Pinpoint the cell where the given text exists, returning its [x, y] midpoint coordinate. 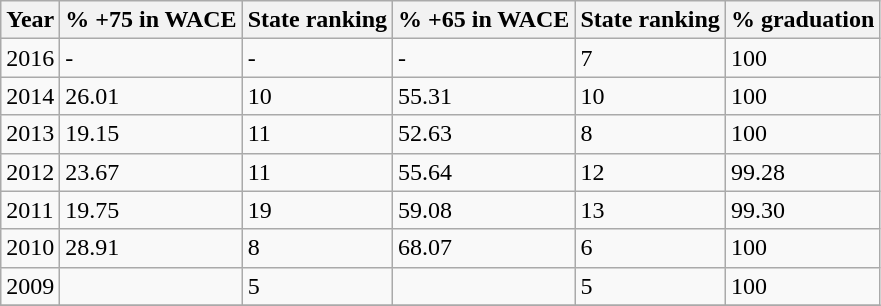
23.67 [151, 172]
% +75 in WACE [151, 20]
99.28 [802, 172]
Year [30, 20]
2016 [30, 58]
% graduation [802, 20]
2011 [30, 210]
59.08 [484, 210]
68.07 [484, 248]
99.30 [802, 210]
2010 [30, 248]
2009 [30, 286]
2013 [30, 134]
2014 [30, 96]
28.91 [151, 248]
7 [650, 58]
19.15 [151, 134]
55.64 [484, 172]
6 [650, 248]
19.75 [151, 210]
12 [650, 172]
19 [317, 210]
55.31 [484, 96]
13 [650, 210]
2012 [30, 172]
% +65 in WACE [484, 20]
26.01 [151, 96]
52.63 [484, 134]
